Scan for the cell matching the given text and deliver its (X, Y) coordinate at center. 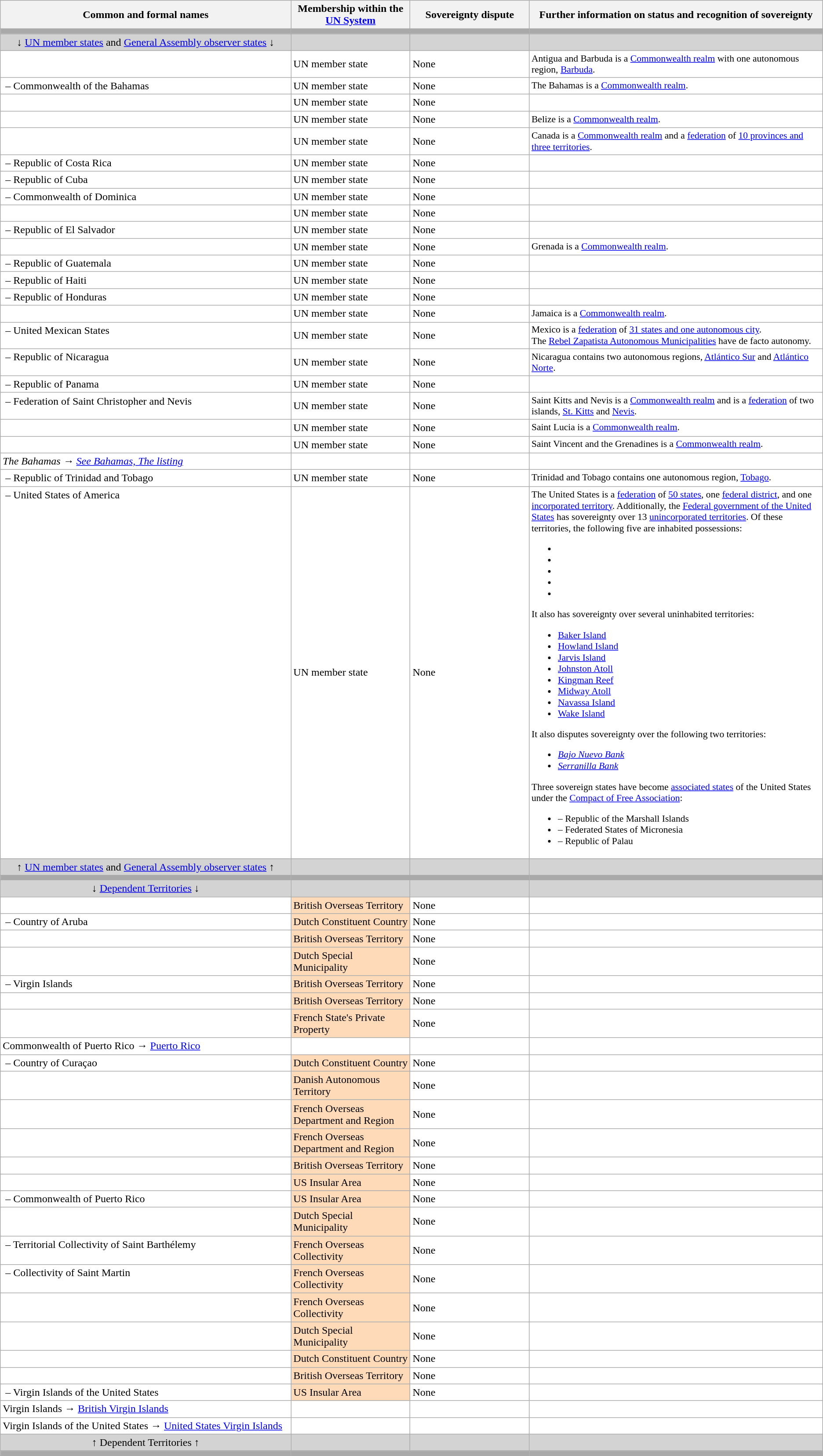
– Republic of Panama (146, 384)
Virgin Islands of the United States → United States Virgin Islands (146, 1426)
– United Mexican States (146, 335)
↑ UN member states and General Assembly observer states ↑ (146, 867)
– Republic of Guatemala (146, 263)
– Republic of Honduras (146, 297)
Nicaragua contains two autonomous regions, Atlántico Sur and Atlántico Norte. (676, 362)
Antigua and Barbuda is a Commonwealth realm with one autonomous region, Barbuda. (676, 64)
Grenada is a Commonwealth realm. (676, 247)
– Territorial Collectivity of Saint Barthélemy (146, 1250)
Virgin Islands → British Virgin Islands (146, 1409)
– Country of Curaçao (146, 1063)
– Republic of Cuba (146, 179)
Common and formal names (146, 15)
Saint Vincent and the Grenadines is a Commonwealth realm. (676, 445)
– Republic of Trinidad and Tobago (146, 478)
– Commonwealth of Dominica (146, 197)
Canada is a Commonwealth realm and a federation of 10 provinces and three territories. (676, 141)
The Bahamas is a Commonwealth realm. (676, 86)
– Commonwealth of Puerto Rico (146, 1199)
Commonwealth of Puerto Rico → Puerto Rico (146, 1046)
Trinidad and Tobago contains one autonomous region, Tobago. (676, 478)
↓ Dependent Territories ↓ (146, 889)
– Virgin Islands (146, 984)
Membership within the UN System (351, 15)
↓ UN member states and General Assembly observer states ↓ (146, 42)
Belize is a Commonwealth realm. (676, 119)
– Federation of Saint Christopher and Nevis (146, 406)
Saint Kitts and Nevis is a Commonwealth realm and is a federation of two islands, St. Kitts and Nevis. (676, 406)
– Republic of Nicaragua (146, 362)
– Collectivity of Saint Martin (146, 1279)
Saint Lucia is a Commonwealth realm. (676, 428)
Further information on status and recognition of sovereignty (676, 15)
– Republic of Costa Rica (146, 163)
– Commonwealth of the Bahamas (146, 86)
– Virgin Islands of the United States (146, 1392)
Jamaica is a Commonwealth realm. (676, 314)
The Bahamas → See Bahamas, The listing (146, 461)
Sovereignty dispute (470, 15)
Mexico is a federation of 31 states and one autonomous city.The Rebel Zapatista Autonomous Municipalities have de facto autonomy. (676, 335)
– United States of America (146, 673)
– Country of Aruba (146, 922)
– Republic of El Salvador (146, 230)
↑ Dependent Territories ↑ (146, 1442)
French State's Private Property (351, 1023)
Danish Autonomous Territory (351, 1086)
– Republic of Haiti (146, 280)
